Search for the cell housing the specified text and yield its (x, y) center coordinate. 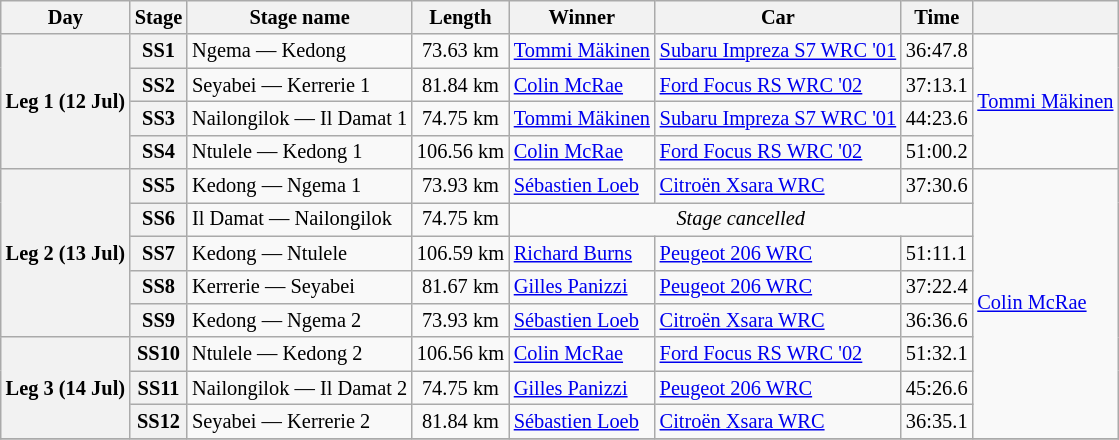
Ntulele — Kedong 1 (300, 152)
37:30.6 (936, 186)
Car (778, 17)
Time (936, 17)
Kerrerie — Seyabei (300, 287)
44:23.6 (936, 118)
Richard Burns (582, 253)
Seyabei — Kerrerie 1 (300, 85)
37:22.4 (936, 287)
Kedong — Ngema 2 (300, 320)
Winner (582, 17)
Day (66, 17)
73.63 km (460, 51)
Stage (158, 17)
SS3 (158, 118)
SS5 (158, 186)
Ngema — Kedong (300, 51)
SS12 (158, 421)
45:26.6 (936, 388)
SS9 (158, 320)
Ntulele — Kedong 2 (300, 354)
Kedong — Ntulele (300, 253)
SS11 (158, 388)
Il Damat — Nailongilok (300, 219)
Leg 2 (13 Jul) (66, 253)
Nailongilok — Il Damat 2 (300, 388)
Nailongilok — Il Damat 1 (300, 118)
Stage cancelled (741, 219)
Leg 3 (14 Jul) (66, 388)
Stage name (300, 17)
36:35.1 (936, 421)
Leg 1 (12 Jul) (66, 102)
SS4 (158, 152)
51:32.1 (936, 354)
SS6 (158, 219)
51:00.2 (936, 152)
SS8 (158, 287)
36:36.6 (936, 320)
Seyabei — Kerrerie 2 (300, 421)
Kedong — Ngema 1 (300, 186)
SS10 (158, 354)
37:13.1 (936, 85)
SS1 (158, 51)
SS7 (158, 253)
51:11.1 (936, 253)
Length (460, 17)
106.59 km (460, 253)
81.67 km (460, 287)
36:47.8 (936, 51)
SS2 (158, 85)
